From the cell containing the given text, extract its center point as (X, Y) coordinate. 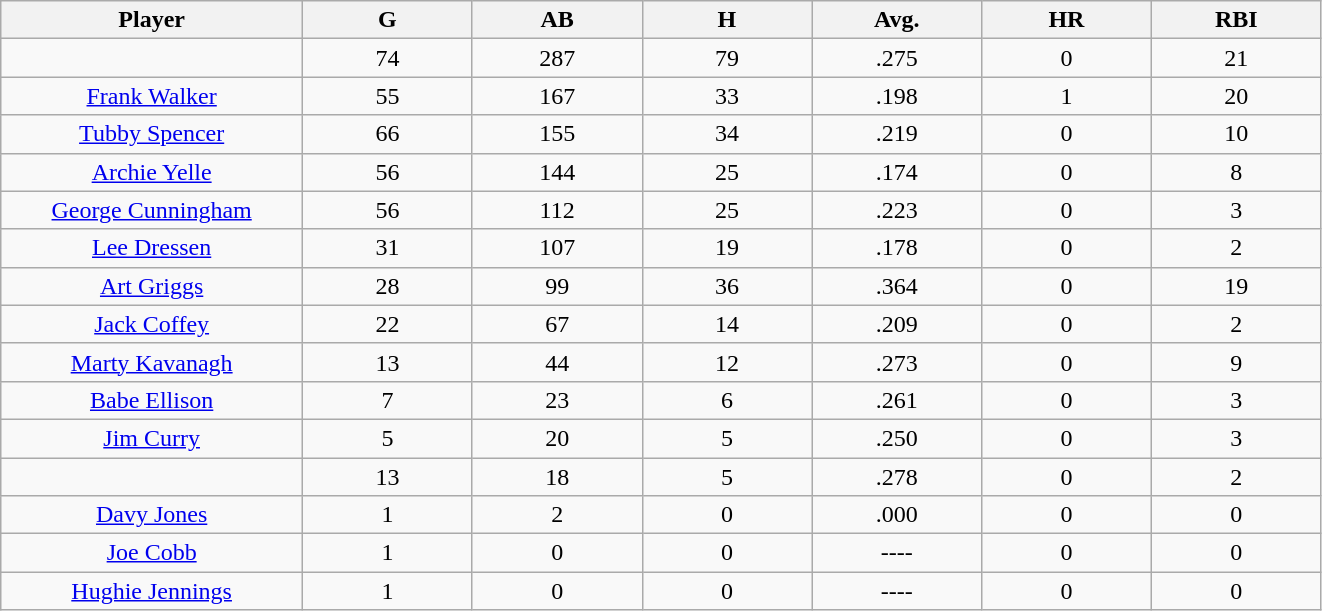
74 (388, 58)
Davy Jones (152, 515)
12 (727, 362)
8 (1236, 172)
144 (557, 172)
34 (727, 134)
18 (557, 477)
.209 (897, 324)
287 (557, 58)
22 (388, 324)
99 (557, 286)
55 (388, 96)
67 (557, 324)
.261 (897, 400)
36 (727, 286)
Art Griggs (152, 286)
Jack Coffey (152, 324)
Jim Curry (152, 438)
Babe Ellison (152, 400)
Hughie Jennings (152, 591)
Marty Kavanagh (152, 362)
Archie Yelle (152, 172)
.250 (897, 438)
23 (557, 400)
AB (557, 20)
112 (557, 210)
.223 (897, 210)
9 (1236, 362)
.364 (897, 286)
.278 (897, 477)
7 (388, 400)
.174 (897, 172)
31 (388, 248)
Tubby Spencer (152, 134)
HR (1067, 20)
28 (388, 286)
Lee Dressen (152, 248)
107 (557, 248)
79 (727, 58)
Joe Cobb (152, 553)
H (727, 20)
6 (727, 400)
33 (727, 96)
21 (1236, 58)
RBI (1236, 20)
.178 (897, 248)
14 (727, 324)
167 (557, 96)
Frank Walker (152, 96)
George Cunningham (152, 210)
.219 (897, 134)
.000 (897, 515)
G (388, 20)
155 (557, 134)
Avg. (897, 20)
.275 (897, 58)
10 (1236, 134)
.273 (897, 362)
44 (557, 362)
.198 (897, 96)
66 (388, 134)
Player (152, 20)
